Pinpoint the cell where the given text exists, returning its [X, Y] midpoint coordinate. 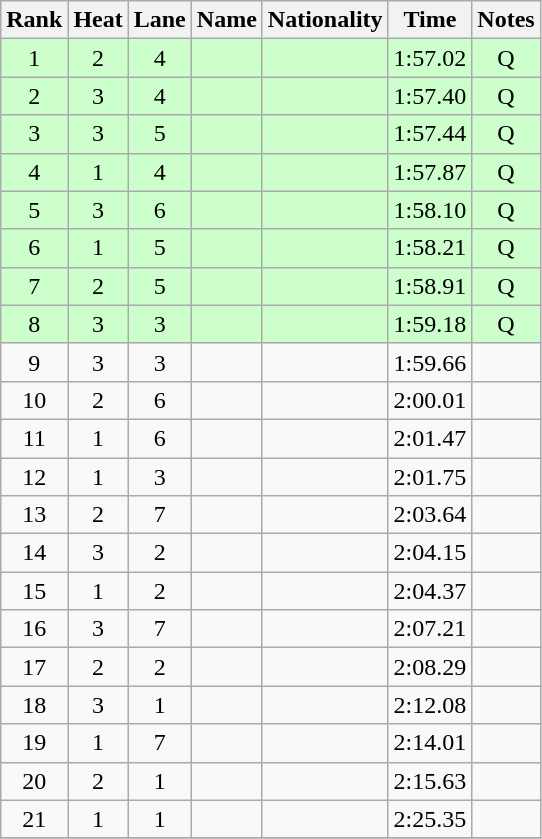
10 [34, 400]
19 [34, 743]
1:57.44 [430, 134]
2:00.01 [430, 400]
11 [34, 438]
1:58.10 [430, 210]
1:59.18 [430, 324]
2:07.21 [430, 629]
8 [34, 324]
Rank [34, 20]
2:01.75 [430, 477]
21 [34, 819]
2:12.08 [430, 705]
Notes [506, 20]
2:04.15 [430, 553]
2:03.64 [430, 515]
2:25.35 [430, 819]
14 [34, 553]
9 [34, 362]
1:58.91 [430, 286]
2:14.01 [430, 743]
17 [34, 667]
2:01.47 [430, 438]
15 [34, 591]
2:04.37 [430, 591]
1:57.87 [430, 172]
12 [34, 477]
Lane [160, 20]
Name [226, 20]
18 [34, 705]
Nationality [325, 20]
1:57.40 [430, 96]
16 [34, 629]
2:15.63 [430, 781]
1:59.66 [430, 362]
20 [34, 781]
2:08.29 [430, 667]
13 [34, 515]
Time [430, 20]
1:58.21 [430, 248]
Heat [98, 20]
1:57.02 [430, 58]
